Identify which cell holds the provided text, then report its [x, y] central coordinate. 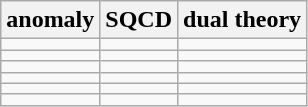
dual theory [242, 20]
SQCD [139, 20]
anomaly [50, 20]
